Extract the [x, y] coordinate from the center of the cell holding the provided text.  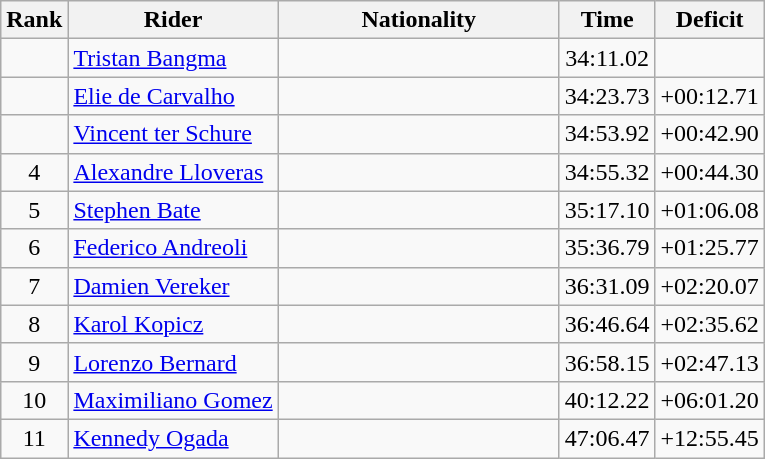
Time [607, 20]
+00:12.71 [710, 96]
Nationality [418, 20]
+12:55.45 [710, 438]
Tristan Bangma [173, 58]
6 [34, 248]
Stephen Bate [173, 210]
+06:01.20 [710, 400]
40:12.22 [607, 400]
+00:42.90 [710, 134]
Damien Vereker [173, 286]
4 [34, 172]
Elie de Carvalho [173, 96]
Maximiliano Gomez [173, 400]
36:31.09 [607, 286]
+02:20.07 [710, 286]
Alexandre Lloveras [173, 172]
35:36.79 [607, 248]
10 [34, 400]
7 [34, 286]
Kennedy Ogada [173, 438]
36:46.64 [607, 324]
Federico Andreoli [173, 248]
47:06.47 [607, 438]
Deficit [710, 20]
8 [34, 324]
34:53.92 [607, 134]
Rank [34, 20]
35:17.10 [607, 210]
+01:25.77 [710, 248]
34:11.02 [607, 58]
Karol Kopicz [173, 324]
5 [34, 210]
34:55.32 [607, 172]
Lorenzo Bernard [173, 362]
+02:47.13 [710, 362]
+00:44.30 [710, 172]
11 [34, 438]
36:58.15 [607, 362]
Vincent ter Schure [173, 134]
9 [34, 362]
+02:35.62 [710, 324]
34:23.73 [607, 96]
Rider [173, 20]
+01:06.08 [710, 210]
